Return the [x, y] coordinate for the center point of the cell that contains the specified text.  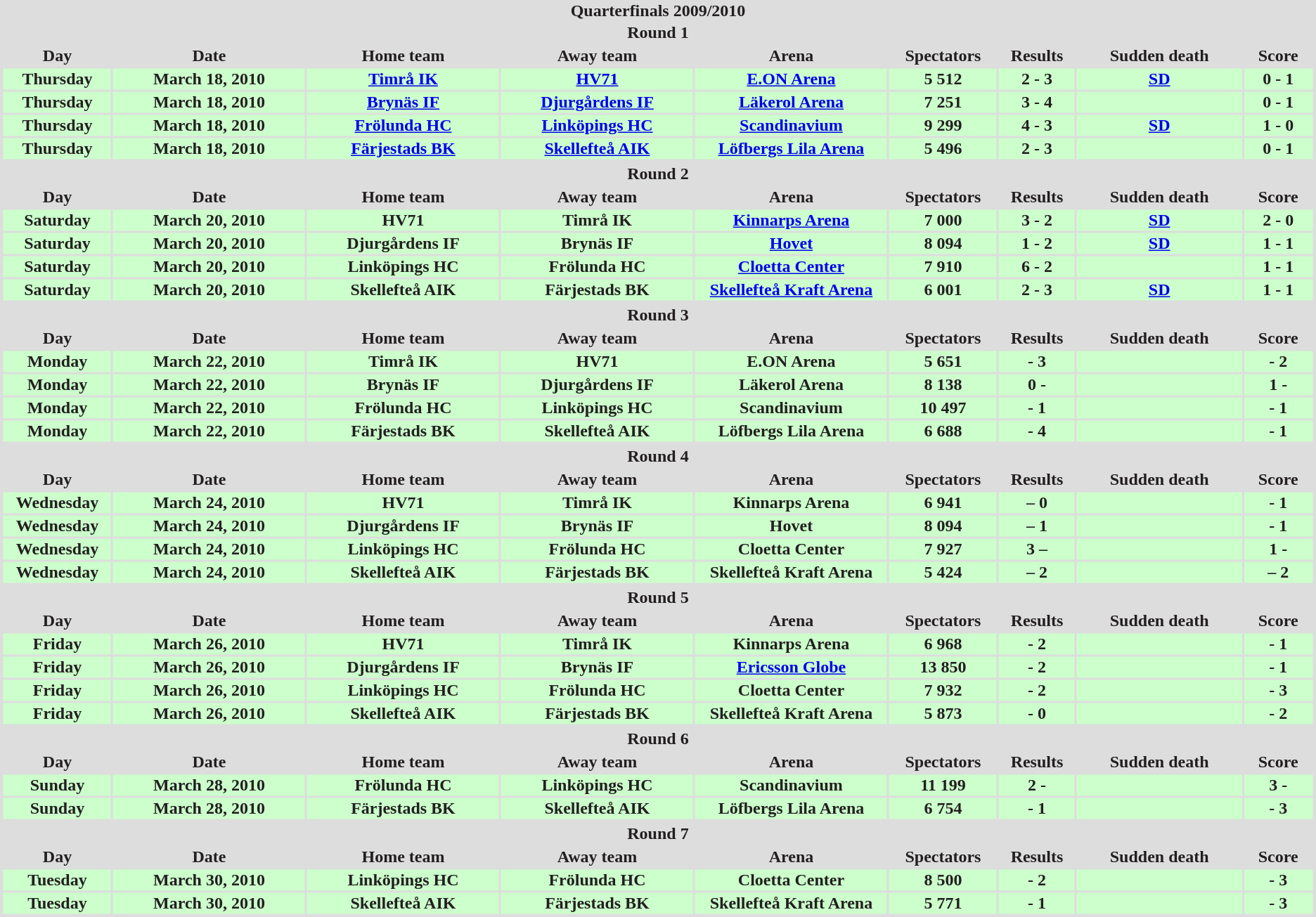
0 - [1037, 384]
6 968 [943, 644]
5 873 [943, 713]
9 299 [943, 126]
11 199 [943, 785]
Round 4 [658, 456]
Round 3 [658, 316]
Round 7 [658, 834]
- 0 [1037, 713]
Round 1 [658, 33]
6 754 [943, 809]
5 771 [943, 903]
Round 2 [658, 174]
6 001 [943, 290]
2 - 0 [1278, 220]
7 910 [943, 266]
1 - 0 [1278, 126]
3 - [1278, 785]
2 - [1037, 785]
6 - 2 [1037, 266]
3 - 2 [1037, 220]
Ericsson Globe [792, 667]
10 497 [943, 408]
5 496 [943, 148]
7 932 [943, 691]
– 0 [1037, 502]
5 512 [943, 79]
3 – [1037, 549]
6 688 [943, 431]
– 1 [1037, 526]
3 - 4 [1037, 102]
5 424 [943, 573]
Round 5 [658, 598]
- 4 [1037, 431]
13 850 [943, 667]
5 651 [943, 362]
8 138 [943, 384]
8 500 [943, 880]
7 251 [943, 102]
7 000 [943, 220]
1 - 2 [1037, 244]
4 - 3 [1037, 126]
Round 6 [658, 739]
6 941 [943, 502]
7 927 [943, 549]
